Determine the (X, Y) coordinate at the center of the cell enclosing the given text.  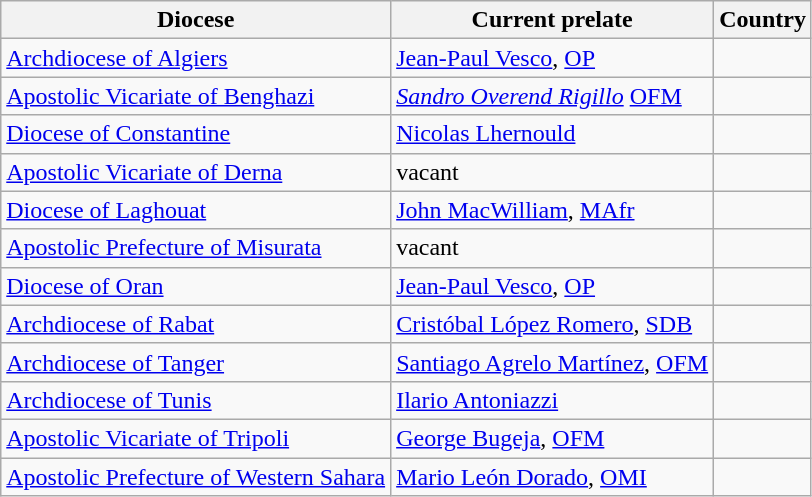
Apostolic Vicariate of Derna (196, 172)
John MacWilliam, MAfr (552, 210)
Archdiocese of Tanger (196, 362)
Diocese of Oran (196, 286)
Apostolic Vicariate of Tripoli (196, 438)
Diocese (196, 20)
Mario León Dorado, OMI (552, 477)
George Bugeja, OFM (552, 438)
Archdiocese of Algiers (196, 58)
Nicolas Lhernould (552, 134)
Country (763, 20)
Cristóbal López Romero, SDB (552, 324)
Apostolic Prefecture of Western Sahara (196, 477)
Apostolic Prefecture of Misurata (196, 248)
Santiago Agrelo Martínez, OFM (552, 362)
Archdiocese of Tunis (196, 400)
Ilario Antoniazzi (552, 400)
Current prelate (552, 20)
Archdiocese of Rabat (196, 324)
Sandro Overend Rigillo OFM (552, 96)
Apostolic Vicariate of Benghazi (196, 96)
Diocese of Constantine (196, 134)
Diocese of Laghouat (196, 210)
